Search for the cell housing the specified text and yield its (x, y) center coordinate. 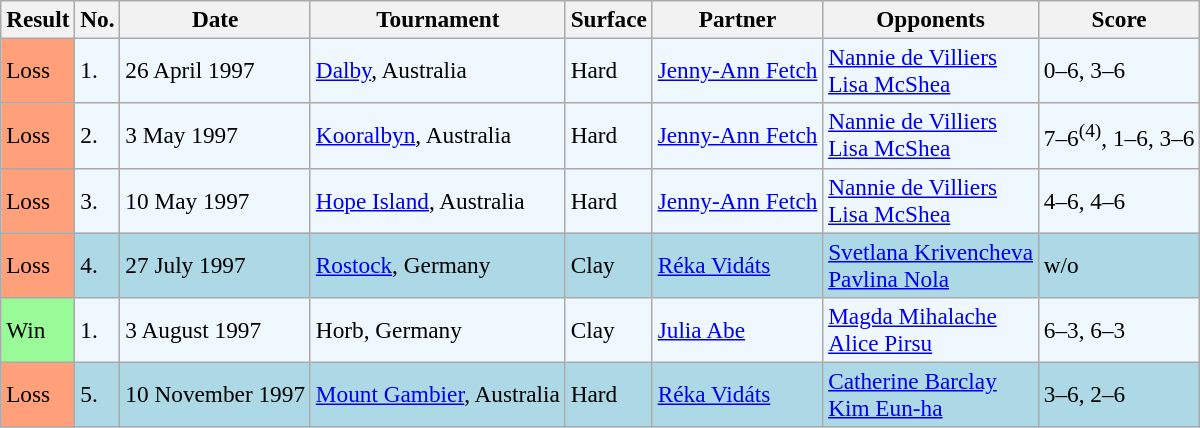
No. (98, 19)
Rostock, Germany (438, 264)
4–6, 4–6 (1118, 200)
0–6, 3–6 (1118, 70)
Date (215, 19)
Opponents (931, 19)
Svetlana Krivencheva Pavlina Nola (931, 264)
26 April 1997 (215, 70)
2. (98, 136)
Win (38, 330)
6–3, 6–3 (1118, 330)
Dalby, Australia (438, 70)
w/o (1118, 264)
Kooralbyn, Australia (438, 136)
Partner (737, 19)
3 August 1997 (215, 330)
Horb, Germany (438, 330)
Score (1118, 19)
5. (98, 394)
4. (98, 264)
27 July 1997 (215, 264)
Surface (608, 19)
10 November 1997 (215, 394)
10 May 1997 (215, 200)
3 May 1997 (215, 136)
Result (38, 19)
3. (98, 200)
Tournament (438, 19)
Julia Abe (737, 330)
Catherine Barclay Kim Eun-ha (931, 394)
Mount Gambier, Australia (438, 394)
Hope Island, Australia (438, 200)
3–6, 2–6 (1118, 394)
7–6(4), 1–6, 3–6 (1118, 136)
Magda Mihalache Alice Pirsu (931, 330)
